Scan for the cell matching the given text and deliver its (x, y) coordinate at center. 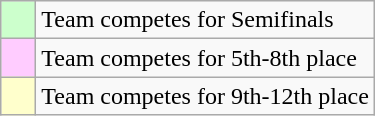
Team competes for 5th-8th place (206, 58)
Team competes for Semifinals (206, 20)
Team competes for 9th-12th place (206, 96)
